Return [x, y] of the center of cell containing provided text 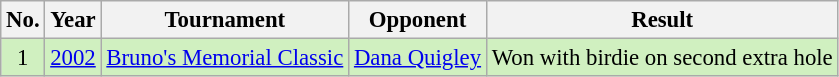
Result [662, 20]
Dana Quigley [418, 58]
No. [23, 20]
1 [23, 58]
Bruno's Memorial Classic [225, 58]
Opponent [418, 20]
Won with birdie on second extra hole [662, 58]
2002 [73, 58]
Year [73, 20]
Tournament [225, 20]
